Detect which cell encompasses the target text, then output its [x, y] center coordinate. 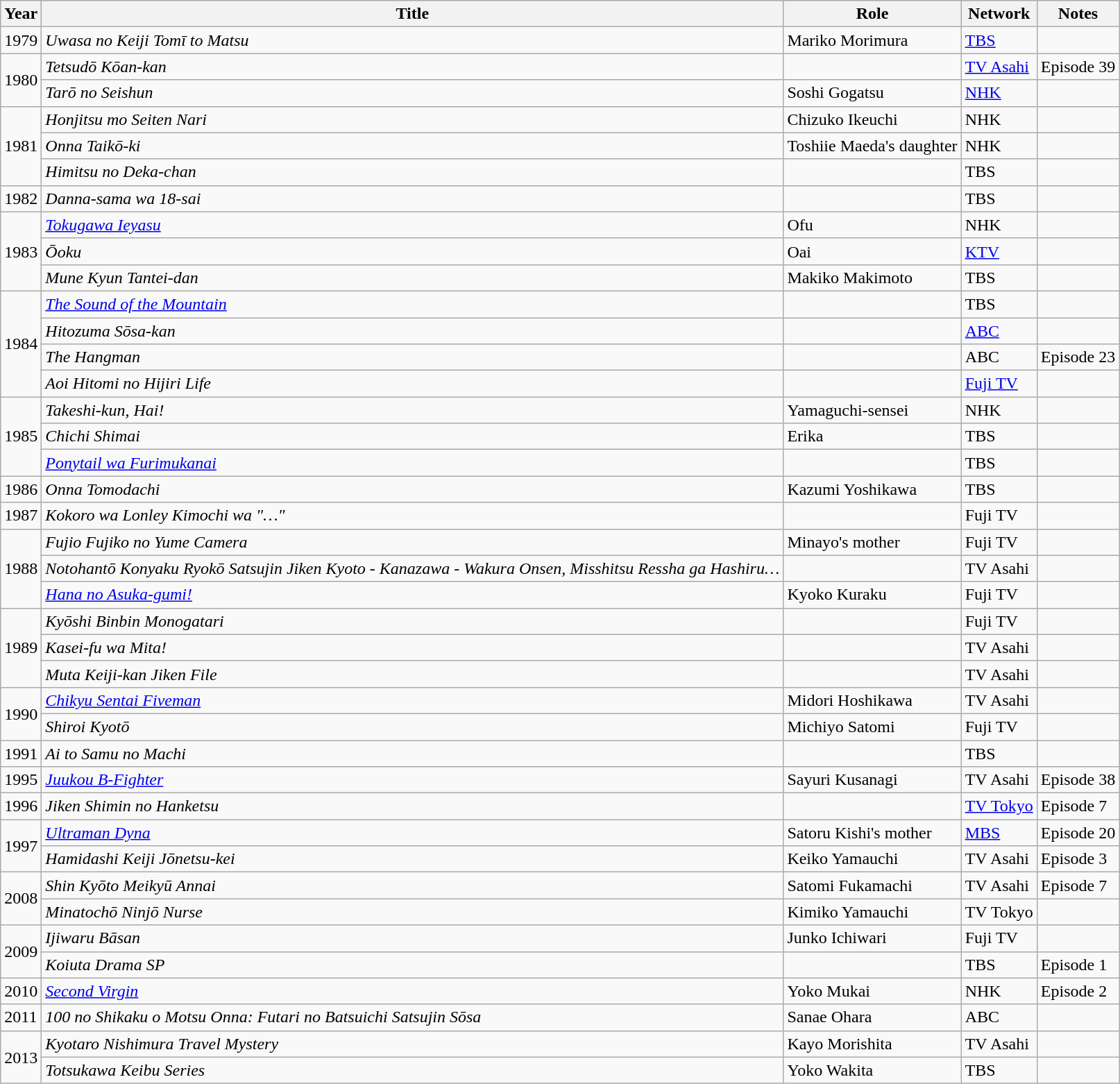
Uwasa no Keiji Tomī to Matsu [412, 40]
Hamidashi Keiji Jōnetsu-kei [412, 859]
Oai [872, 251]
1989 [21, 647]
Tokugawa Ieyasu [412, 225]
Ultraman Dyna [412, 833]
100 no Shikaku o Motsu Onna: Futari no Batsuichi Satsujin Sōsa [412, 1017]
1985 [21, 437]
Kimiko Yamauchi [872, 912]
Tetsudō Kōan-kan [412, 67]
Kazumi Yoshikawa [872, 489]
Erika [872, 437]
Aoi Hitomi no Hijiri Life [412, 384]
2013 [21, 1057]
1984 [21, 344]
Sayuri Kusanagi [872, 780]
Yamaguchi-sensei [872, 410]
Makiko Makimoto [872, 278]
Hitozuma Sōsa-kan [412, 331]
1990 [21, 713]
MBS [999, 833]
1986 [21, 489]
1995 [21, 780]
Kyōshi Binbin Monogatari [412, 621]
Kayo Morishita [872, 1044]
Yoko Mukai [872, 991]
Episode 23 [1078, 357]
Hana no Asuka-gumi! [412, 595]
Episode 38 [1078, 780]
2011 [21, 1017]
Network [999, 14]
Takeshi-kun, Hai! [412, 410]
Michiyo Satomi [872, 727]
Title [412, 14]
1988 [21, 568]
1983 [21, 251]
Episode 3 [1078, 859]
Jiken Shimin no Hanketsu [412, 806]
Yoko Wakita [872, 1070]
Notes [1078, 14]
Episode 1 [1078, 965]
Mune Kyun Tantei-dan [412, 278]
Minayo's mother [872, 542]
Onna Taikō-ki [412, 146]
Fujio Fujiko no Yume Camera [412, 542]
KTV [999, 251]
Shiroi Kyotō [412, 727]
Second Virgin [412, 991]
Danna-sama wa 18-sai [412, 198]
1979 [21, 40]
2009 [21, 951]
2010 [21, 991]
Muta Keiji-kan Jiken File [412, 674]
Kyoko Kuraku [872, 595]
Satomi Fukamachi [872, 886]
Ponytail wa Furimukanai [412, 463]
1991 [21, 753]
1997 [21, 846]
Sanae Ohara [872, 1017]
Kokoro wa Lonley Kimochi wa "…" [412, 516]
2008 [21, 899]
Episode 20 [1078, 833]
The Hangman [412, 357]
1982 [21, 198]
1981 [21, 146]
Toshiie Maeda's daughter [872, 146]
Episode 39 [1078, 67]
Year [21, 14]
Ijiwaru Bāsan [412, 938]
Totsukawa Keibu Series [412, 1070]
Chizuko Ikeuchi [872, 119]
Chikyu Sentai Fiveman [412, 700]
Onna Tomodachi [412, 489]
Ofu [872, 225]
Shin Kyōto Meikyū Annai [412, 886]
Tarō no Seishun [412, 93]
1980 [21, 80]
Juukou B-Fighter [412, 780]
Junko Ichiwari [872, 938]
Himitsu no Deka-chan [412, 172]
Ōoku [412, 251]
Minatochō Ninjō Nurse [412, 912]
Ai to Samu no Machi [412, 753]
Satoru Kishi's mother [872, 833]
Role [872, 14]
Chichi Shimai [412, 437]
Honjitsu mo Seiten Nari [412, 119]
Soshi Gogatsu [872, 93]
Midori Hoshikawa [872, 700]
1996 [21, 806]
Kyotaro Nishimura Travel Mystery [412, 1044]
Keiko Yamauchi [872, 859]
The Sound of the Mountain [412, 304]
Kasei-fu wa Mita! [412, 647]
Episode 2 [1078, 991]
Koiuta Drama SP [412, 965]
Mariko Morimura [872, 40]
1987 [21, 516]
Notohantō Konyaku Ryokō Satsujin Jiken Kyoto - Kanazawa - Wakura Onsen, Misshitsu Ressha ga Hashiru… [412, 568]
